Capture the cell that displays the provided text and extract its (x, y) central coordinate. 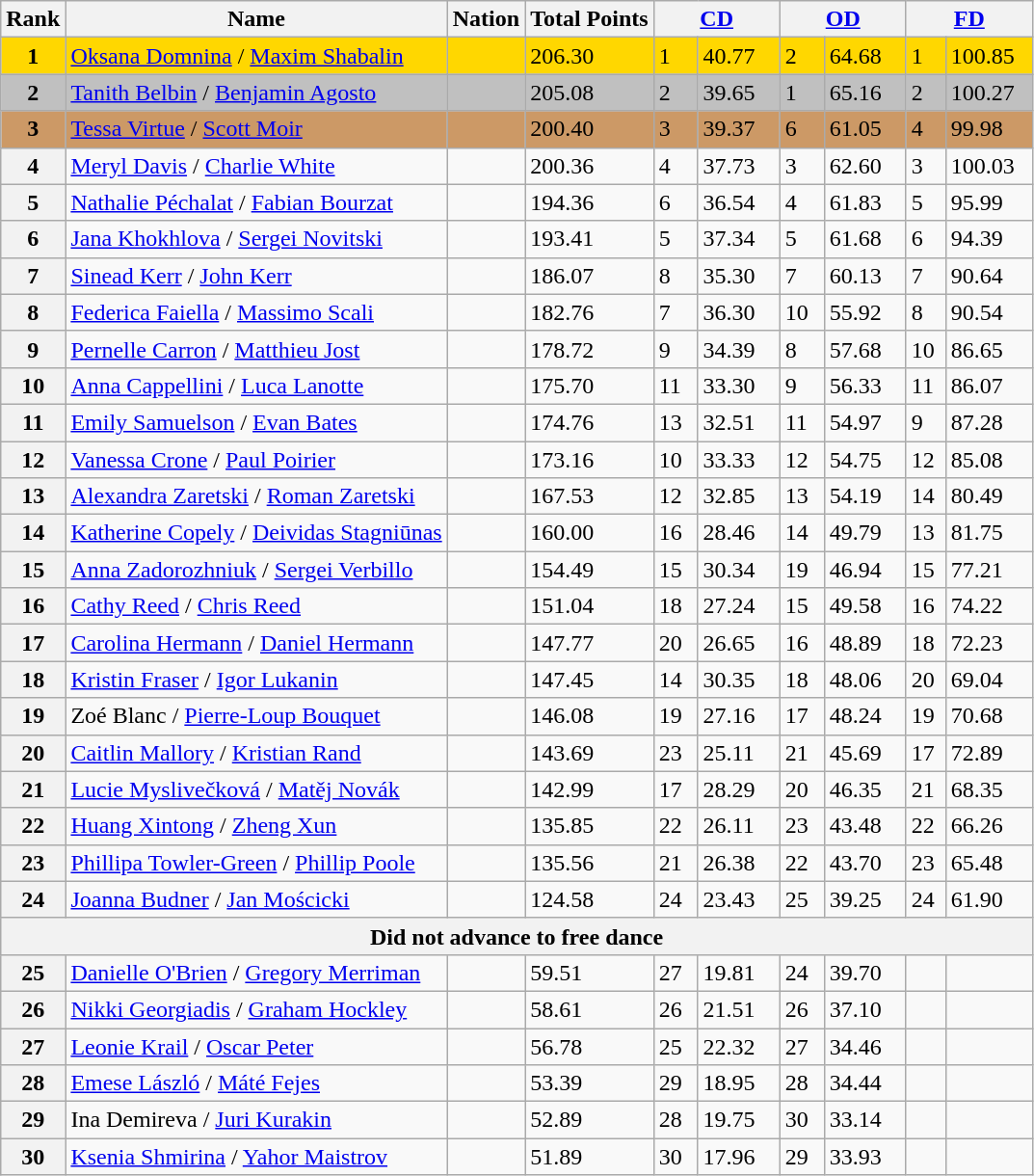
Alexandra Zaretski / Roman Zaretski (256, 496)
40.77 (738, 56)
69.04 (989, 680)
34.39 (738, 349)
62.60 (865, 166)
124.58 (590, 899)
Huang Xintong / Zheng Xun (256, 826)
33.14 (865, 1120)
Vanessa Crone / Paul Poirier (256, 460)
151.04 (590, 606)
Carolina Hermann / Daniel Hermann (256, 643)
17.96 (738, 1157)
154.49 (590, 570)
39.25 (865, 899)
Total Points (590, 19)
61.05 (865, 129)
65.16 (865, 93)
80.49 (989, 496)
54.19 (865, 496)
Sinead Kerr / John Kerr (256, 276)
Lucie Myslivečková / Matěj Novák (256, 789)
74.22 (989, 606)
45.69 (865, 753)
175.70 (590, 386)
193.41 (590, 239)
Ina Demireva / Juri Kurakin (256, 1120)
Danielle O'Brien / Gregory Merriman (256, 973)
33.33 (738, 460)
CD (717, 19)
37.73 (738, 166)
94.39 (989, 239)
Federica Faiella / Massimo Scali (256, 312)
48.06 (865, 680)
54.97 (865, 422)
95.99 (989, 202)
34.46 (865, 1046)
Caitlin Mallory / Kristian Rand (256, 753)
87.28 (989, 422)
68.35 (989, 789)
Emily Samuelson / Evan Bates (256, 422)
58.61 (590, 1009)
142.99 (590, 789)
21.51 (738, 1009)
186.07 (590, 276)
43.70 (865, 863)
Pernelle Carron / Matthieu Jost (256, 349)
Cathy Reed / Chris Reed (256, 606)
206.30 (590, 56)
54.75 (865, 460)
90.54 (989, 312)
61.90 (989, 899)
32.85 (738, 496)
33.93 (865, 1157)
OD (842, 19)
Tanith Belbin / Benjamin Agosto (256, 93)
39.37 (738, 129)
Name (256, 19)
Kristin Fraser / Igor Lukanin (256, 680)
90.64 (989, 276)
160.00 (590, 533)
32.51 (738, 422)
Jana Khokhlova / Sergei Novitski (256, 239)
51.89 (590, 1157)
49.79 (865, 533)
36.54 (738, 202)
194.36 (590, 202)
65.48 (989, 863)
100.03 (989, 166)
66.26 (989, 826)
28.29 (738, 789)
26.65 (738, 643)
39.70 (865, 973)
35.30 (738, 276)
23.43 (738, 899)
37.34 (738, 239)
30.34 (738, 570)
100.27 (989, 93)
86.65 (989, 349)
53.39 (590, 1083)
147.77 (590, 643)
178.72 (590, 349)
Anna Zadorozhniuk / Sergei Verbillo (256, 570)
55.92 (865, 312)
85.08 (989, 460)
81.75 (989, 533)
36.30 (738, 312)
28.46 (738, 533)
146.08 (590, 716)
48.24 (865, 716)
57.68 (865, 349)
48.89 (865, 643)
FD (969, 19)
147.45 (590, 680)
Rank (33, 19)
64.68 (865, 56)
167.53 (590, 496)
77.21 (989, 570)
135.56 (590, 863)
72.89 (989, 753)
Did not advance to free dance (517, 936)
200.40 (590, 129)
46.94 (865, 570)
Nikki Georgiadis / Graham Hockley (256, 1009)
39.65 (738, 93)
Zoé Blanc / Pierre-Loup Bouquet (256, 716)
Nation (486, 19)
33.30 (738, 386)
56.33 (865, 386)
27.16 (738, 716)
200.36 (590, 166)
Ksenia Shmirina / Yahor Maistrov (256, 1157)
34.44 (865, 1083)
49.58 (865, 606)
Joanna Budner / Jan Mościcki (256, 899)
70.68 (989, 716)
205.08 (590, 93)
Emese László / Máté Fejes (256, 1083)
19.81 (738, 973)
143.69 (590, 753)
22.32 (738, 1046)
182.76 (590, 312)
Leonie Krail / Oscar Peter (256, 1046)
99.98 (989, 129)
Meryl Davis / Charlie White (256, 166)
26.38 (738, 863)
61.83 (865, 202)
52.89 (590, 1120)
100.85 (989, 56)
Phillipa Towler-Green / Phillip Poole (256, 863)
Oksana Domnina / Maxim Shabalin (256, 56)
30.35 (738, 680)
Nathalie Péchalat / Fabian Bourzat (256, 202)
59.51 (590, 973)
61.68 (865, 239)
72.23 (989, 643)
86.07 (989, 386)
60.13 (865, 276)
18.95 (738, 1083)
27.24 (738, 606)
135.85 (590, 826)
Katherine Copely / Deividas Stagniūnas (256, 533)
Anna Cappellini / Luca Lanotte (256, 386)
173.16 (590, 460)
Tessa Virtue / Scott Moir (256, 129)
56.78 (590, 1046)
25.11 (738, 753)
174.76 (590, 422)
26.11 (738, 826)
37.10 (865, 1009)
46.35 (865, 789)
19.75 (738, 1120)
43.48 (865, 826)
